Determine the (x, y) coordinate at the center of the cell enclosing the given text.  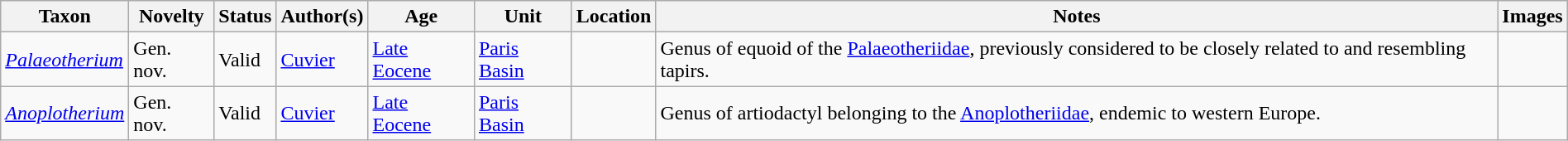
Taxon (65, 17)
Location (614, 17)
Age (422, 17)
Palaeotherium (65, 60)
Notes (1077, 17)
Genus of equoid of the Palaeotheriidae, previously considered to be closely related to and resembling tapirs. (1077, 60)
Status (245, 17)
Images (1532, 17)
Author(s) (323, 17)
Genus of artiodactyl belonging to the Anoplotheriidae, endemic to western Europe. (1077, 113)
Novelty (172, 17)
Unit (523, 17)
Anoplotherium (65, 113)
